For the text-containing cell, return its midpoint in (x, y) coordinate format. 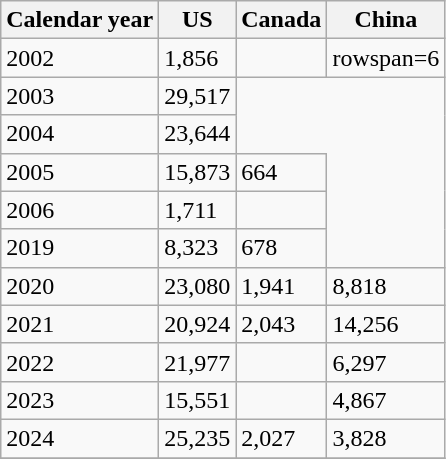
23,644 (198, 134)
US (198, 20)
2024 (80, 438)
2019 (80, 248)
1,856 (198, 58)
25,235 (198, 438)
2002 (80, 58)
2022 (80, 362)
1,711 (198, 210)
14,256 (386, 324)
2021 (80, 324)
664 (282, 172)
15,551 (198, 400)
15,873 (198, 172)
8,818 (386, 286)
1,941 (282, 286)
8,323 (198, 248)
2006 (80, 210)
2003 (80, 96)
2004 (80, 134)
678 (282, 248)
2020 (80, 286)
6,297 (386, 362)
4,867 (386, 400)
23,080 (198, 286)
29,517 (198, 96)
21,977 (198, 362)
2,043 (282, 324)
20,924 (198, 324)
China (386, 20)
2005 (80, 172)
Canada (282, 20)
rowspan=6 (386, 58)
3,828 (386, 438)
2023 (80, 400)
2,027 (282, 438)
Calendar year (80, 20)
